Capture the cell that displays the provided text and extract its [x, y] central coordinate. 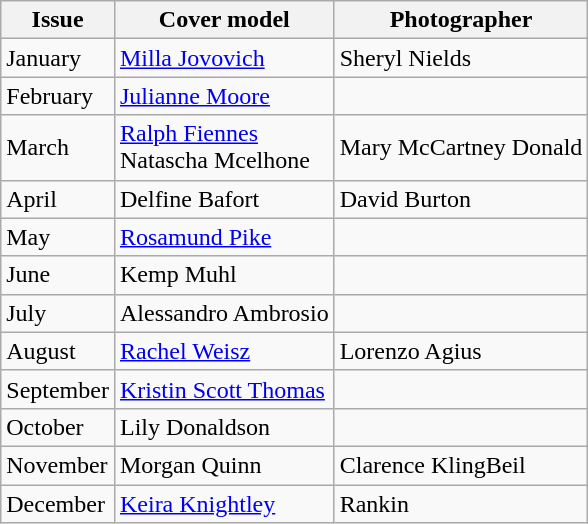
April [58, 199]
Delfine Bafort [224, 199]
May [58, 237]
Alessandro Ambrosio [224, 313]
Clarence KlingBeil [461, 465]
Keira Knightley [224, 503]
July [58, 313]
Milla Jovovich [224, 58]
Cover model [224, 20]
Rosamund Pike [224, 237]
Rankin [461, 503]
March [58, 148]
October [58, 427]
Issue [58, 20]
Julianne Moore [224, 96]
December [58, 503]
Sheryl Nields [461, 58]
Morgan Quinn [224, 465]
June [58, 275]
January [58, 58]
Lorenzo Agius [461, 351]
Kristin Scott Thomas [224, 389]
August [58, 351]
Kemp Muhl [224, 275]
February [58, 96]
September [58, 389]
November [58, 465]
Rachel Weisz [224, 351]
Ralph Fiennes Natascha Mcelhone [224, 148]
Lily Donaldson [224, 427]
David Burton [461, 199]
Mary McCartney Donald [461, 148]
Photographer [461, 20]
